Extract the (X, Y) coordinate from the center of the cell holding the provided text.  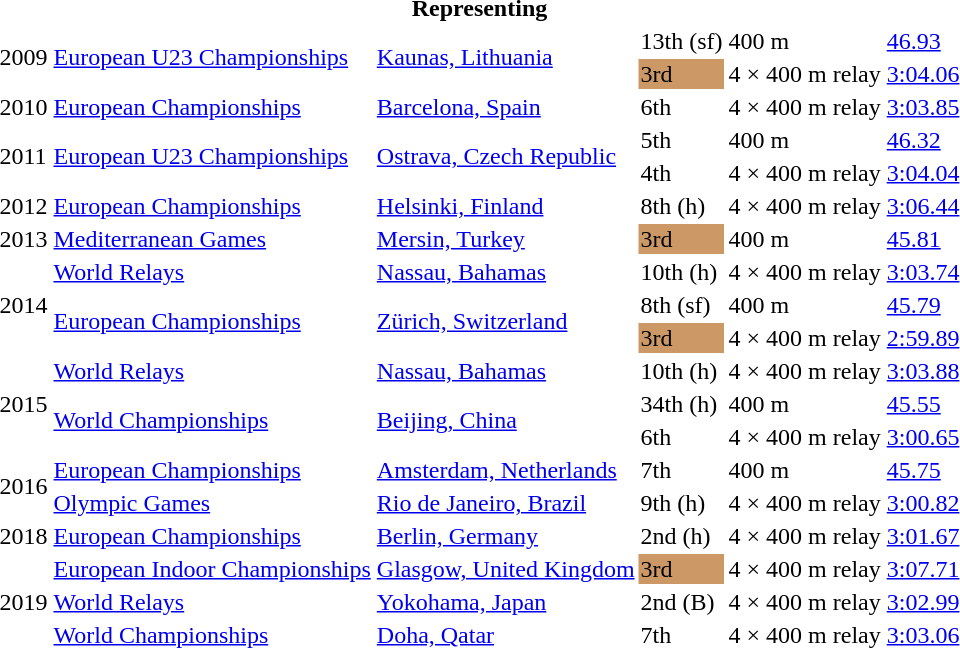
Barcelona, Spain (506, 107)
Mediterranean Games (212, 239)
Zürich, Switzerland (506, 322)
Yokohama, Japan (506, 602)
13th (sf) (682, 41)
Glasgow, United Kingdom (506, 569)
Kaunas, Lithuania (506, 58)
8th (h) (682, 206)
4th (682, 173)
5th (682, 140)
7th (682, 470)
Olympic Games (212, 503)
European Indoor Championships (212, 569)
9th (h) (682, 503)
Berlin, Germany (506, 536)
Rio de Janeiro, Brazil (506, 503)
34th (h) (682, 404)
World Championships (212, 420)
8th (sf) (682, 305)
Mersin, Turkey (506, 239)
2nd (h) (682, 536)
Beijing, China (506, 420)
2nd (B) (682, 602)
Helsinki, Finland (506, 206)
Ostrava, Czech Republic (506, 156)
Amsterdam, Netherlands (506, 470)
